Locate the cell with the specified text and output its [X, Y] center coordinate. 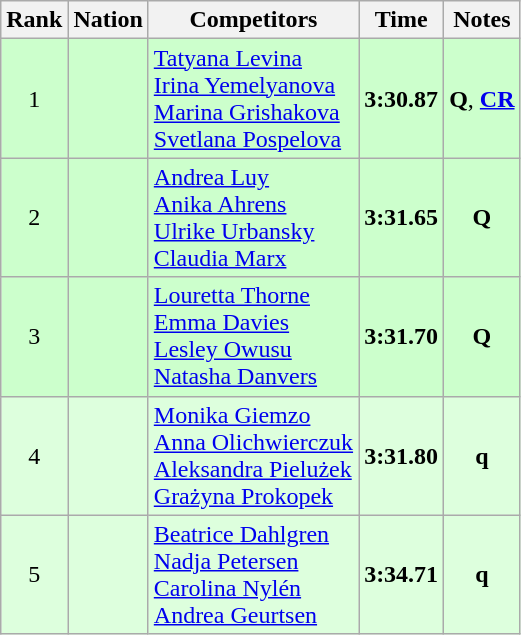
4 [34, 456]
2 [34, 218]
Q, CR [482, 98]
Andrea LuyAnika AhrensUlrike UrbanskyClaudia Marx [253, 218]
3:31.70 [402, 336]
Monika GiemzoAnna OlichwierczukAleksandra PielużekGrażyna Prokopek [253, 456]
Competitors [253, 20]
5 [34, 574]
Nation [108, 20]
3:31.80 [402, 456]
Rank [34, 20]
Time [402, 20]
Beatrice DahlgrenNadja PetersenCarolina NylénAndrea Geurtsen [253, 574]
Notes [482, 20]
3:31.65 [402, 218]
Louretta ThorneEmma DaviesLesley OwusuNatasha Danvers [253, 336]
3 [34, 336]
1 [34, 98]
3:30.87 [402, 98]
3:34.71 [402, 574]
Tatyana LevinaIrina YemelyanovaMarina GrishakovaSvetlana Pospelova [253, 98]
